Return the (x, y) coordinate for the center point of the cell that contains the specified text.  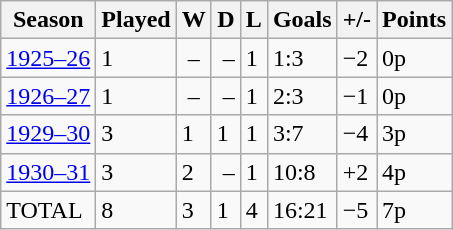
10:8 (302, 172)
−4 (356, 134)
−1 (356, 96)
3:7 (302, 134)
W (194, 20)
Played (136, 20)
1:3 (302, 58)
−5 (356, 210)
+/- (356, 20)
D (226, 20)
2:3 (302, 96)
+2 (356, 172)
1925–26 (48, 58)
1926–27 (48, 96)
16:21 (302, 210)
8 (136, 210)
3p (414, 134)
Season (48, 20)
TOTAL (48, 210)
2 (194, 172)
Points (414, 20)
4p (414, 172)
1929–30 (48, 134)
Goals (302, 20)
1930–31 (48, 172)
4 (254, 210)
7p (414, 210)
−2 (356, 58)
L (254, 20)
